Return the [X, Y] coordinate for the center point of the cell that contains the specified text.  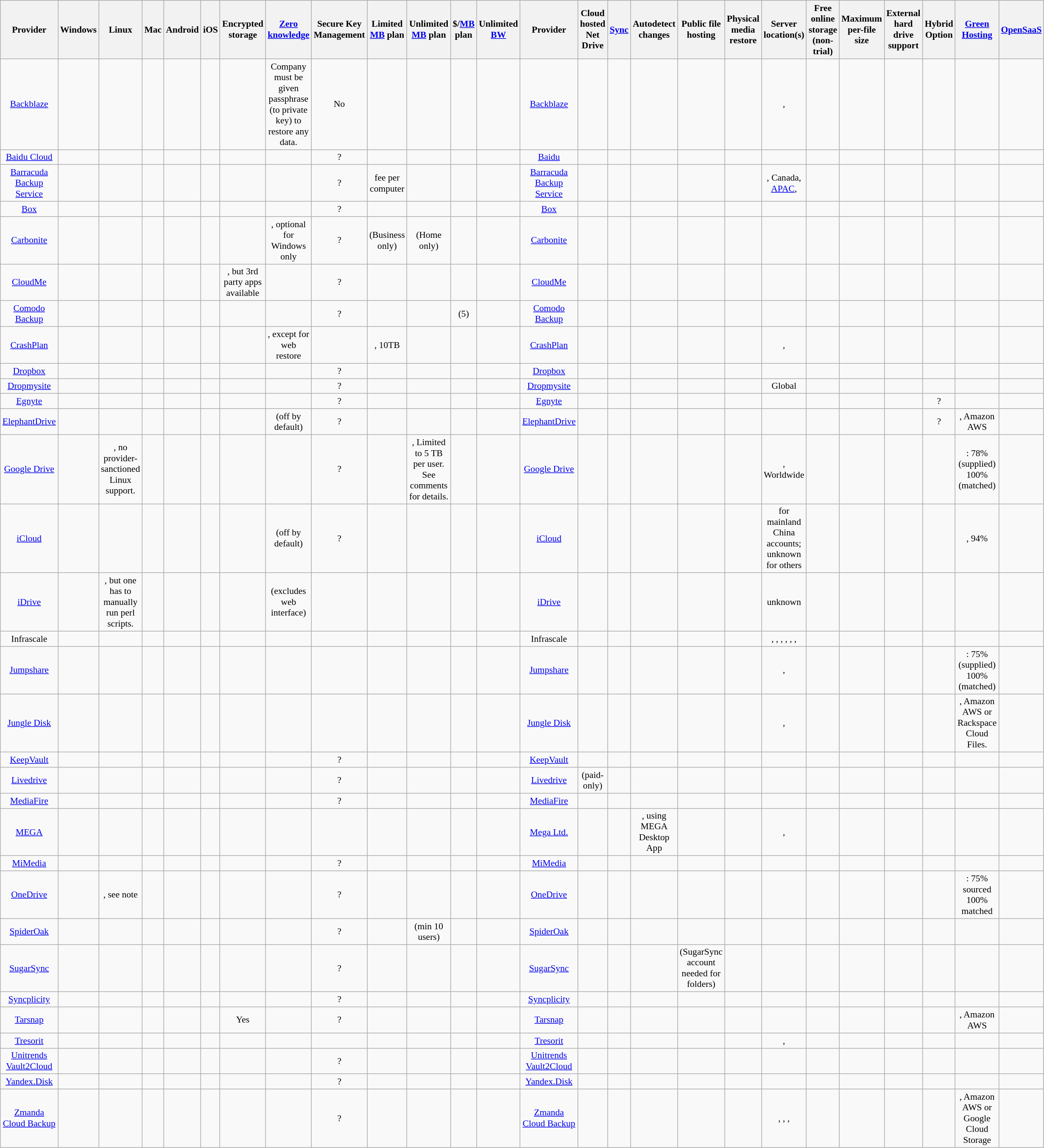
Public file hosting [701, 30]
for mainland China accounts;unknown for others [784, 538]
Mega Ltd. [549, 832]
Linux [120, 30]
Unlimited BW [498, 30]
, optional for Windows only [288, 240]
Zero knowledge [288, 30]
: 78% (supplied) 100% (matched) [977, 469]
, Worldwide [784, 469]
iOS [210, 30]
Yes [243, 1020]
Secure Key Management [339, 30]
Limited MB plan [387, 30]
MEGA [29, 832]
unknown [784, 602]
, 94% [977, 538]
Baidu [549, 157]
, Amazon AWS or Google Cloud Storage [977, 1118]
Company must be given passphrase (to private key) to restore any data. [288, 104]
, but 3rd party apps available [243, 282]
Green Hosting [977, 30]
Unlimited MB plan [429, 30]
, using MEGA Desktop App [654, 832]
fee per computer [387, 183]
No [339, 104]
, , , , , , [784, 639]
, Canada, APAC, [784, 183]
, no provider-sanctioned Linux support. [120, 469]
(Business only) [387, 240]
Android [182, 30]
Server location(s) [784, 30]
, but one has to manually run perl scripts. [120, 602]
Hybrid Option [939, 30]
Physical media restore [743, 30]
, Limited to 5 TB per user. See comments for details. [429, 469]
Global [784, 386]
Free online storage (non-trial) [823, 30]
: 75% sourced 100% matched [977, 895]
Encrypted storage [243, 30]
Maximum per-file size [862, 30]
OpenSaaS [1021, 30]
Baidu Cloud [29, 157]
Sync [619, 30]
Autodetect changes [654, 30]
, see note [120, 895]
, Amazon AWS or Rackspace Cloud Files. [977, 723]
Mac [153, 30]
, , , [784, 1118]
(excludes web interface) [288, 602]
, 10TB [387, 345]
Cloud hosted Net Drive [593, 30]
(SugarSync account needed for folders) [701, 968]
(Home only) [429, 240]
(min 10 users) [429, 932]
(5) [463, 314]
(paid-only) [593, 780]
Windows [78, 30]
$/MB plan [463, 30]
, except for web restore [288, 345]
: 75% (supplied) 100% (matched) [977, 670]
External hard drive support [903, 30]
